Pinpoint the cell where the given text exists, returning its (x, y) midpoint coordinate. 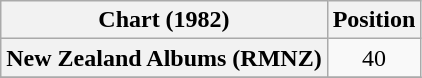
40 (374, 58)
New Zealand Albums (RMNZ) (164, 58)
Position (374, 20)
Chart (1982) (164, 20)
